Search for the cell housing the specified text and yield its (X, Y) center coordinate. 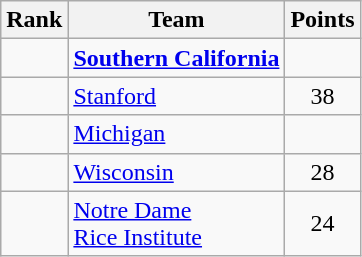
Stanford (176, 96)
Rank (34, 20)
24 (322, 224)
Team (176, 20)
Points (322, 20)
38 (322, 96)
28 (322, 172)
Southern California (176, 58)
Michigan (176, 134)
Wisconsin (176, 172)
Notre DameRice Institute (176, 224)
